Provide the (x, y) coordinate of the cell's center where the given text is located.  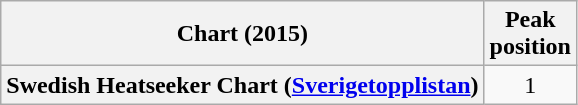
Peakposition (530, 34)
Swedish Heatseeker Chart (Sverigetopplistan) (242, 85)
1 (530, 85)
Chart (2015) (242, 34)
